Provide the (X, Y) coordinate of the cell's center where the given text is located.  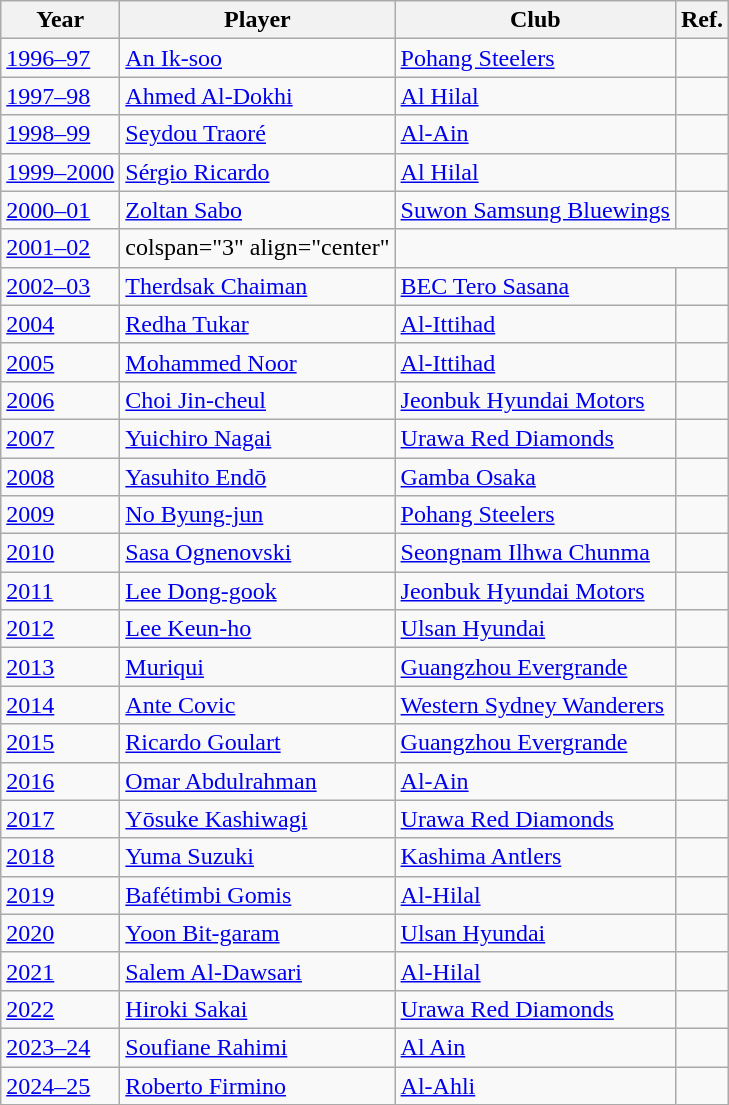
BEC Tero Sasana (535, 286)
Club (535, 20)
2016 (60, 781)
2020 (60, 933)
Lee Dong-gook (258, 591)
Al Ain (535, 1047)
2002–03 (60, 286)
Yoon Bit-garam (258, 933)
Yōsuke Kashiwagi (258, 819)
Lee Keun-ho (258, 629)
Ref. (702, 20)
Player (258, 20)
Year (60, 20)
Hiroki Sakai (258, 1009)
1998–99 (60, 134)
Zoltan Sabo (258, 210)
2005 (60, 362)
2021 (60, 971)
Yasuhito Endō (258, 477)
Yuma Suzuki (258, 857)
Sérgio Ricardo (258, 172)
Yuichiro Nagai (258, 438)
Western Sydney Wanderers (535, 705)
Choi Jin-cheul (258, 400)
2008 (60, 477)
1996–97 (60, 58)
1997–98 (60, 96)
Omar Abdulrahman (258, 781)
2010 (60, 553)
2011 (60, 591)
Gamba Osaka (535, 477)
2024–25 (60, 1085)
2014 (60, 705)
2004 (60, 324)
2000–01 (60, 210)
2012 (60, 629)
Muriqui (258, 667)
1999–2000 (60, 172)
An Ik-soo (258, 58)
2019 (60, 895)
Ante Covic (258, 705)
Suwon Samsung Bluewings (535, 210)
2009 (60, 515)
2023–24 (60, 1047)
2006 (60, 400)
Ahmed Al-Dokhi (258, 96)
Seongnam Ilhwa Chunma (535, 553)
Roberto Firmino (258, 1085)
2013 (60, 667)
Redha Tukar (258, 324)
Al-Ahli (535, 1085)
Seydou Traoré (258, 134)
2007 (60, 438)
No Byung-jun (258, 515)
Therdsak Chaiman (258, 286)
Mohammed Noor (258, 362)
Kashima Antlers (535, 857)
Ricardo Goulart (258, 743)
2018 (60, 857)
2017 (60, 819)
Sasa Ognenovski (258, 553)
Salem Al-Dawsari (258, 971)
2022 (60, 1009)
2015 (60, 743)
Bafétimbi Gomis (258, 895)
Soufiane Rahimi (258, 1047)
2001–02 (60, 248)
colspan="3" align="center" (258, 248)
